Pinpoint the cell where the given text exists, returning its [X, Y] midpoint coordinate. 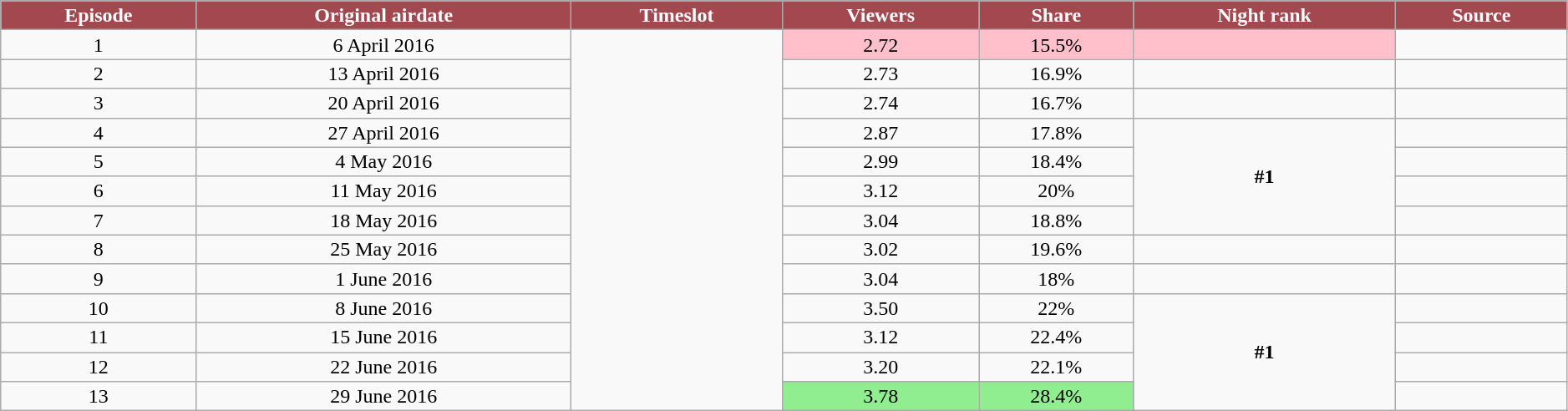
7 [99, 221]
5 [99, 162]
3.78 [880, 396]
12 [99, 368]
Viewers [880, 15]
9 [99, 279]
17.8% [1056, 132]
28.4% [1056, 396]
2.74 [880, 104]
10 [99, 307]
Episode [99, 15]
29 June 2016 [383, 396]
8 June 2016 [383, 307]
13 April 2016 [383, 74]
6 [99, 190]
8 [99, 249]
16.7% [1056, 104]
15.5% [1056, 45]
22.4% [1056, 337]
22.1% [1056, 368]
18.4% [1056, 162]
18.8% [1056, 221]
13 [99, 396]
3.50 [880, 307]
4 [99, 132]
2.99 [880, 162]
3.02 [880, 249]
16.9% [1056, 74]
2.87 [880, 132]
Original airdate [383, 15]
Source [1481, 15]
3.20 [880, 368]
1 June 2016 [383, 279]
22 June 2016 [383, 368]
11 May 2016 [383, 190]
Night rank [1265, 15]
2 [99, 74]
18 May 2016 [383, 221]
2.72 [880, 45]
11 [99, 337]
18% [1056, 279]
22% [1056, 307]
3 [99, 104]
2.73 [880, 74]
Share [1056, 15]
Timeslot [677, 15]
4 May 2016 [383, 162]
1 [99, 45]
19.6% [1056, 249]
15 June 2016 [383, 337]
6 April 2016 [383, 45]
20% [1056, 190]
25 May 2016 [383, 249]
27 April 2016 [383, 132]
20 April 2016 [383, 104]
